Locate the cell with the specified text and output its (X, Y) center coordinate. 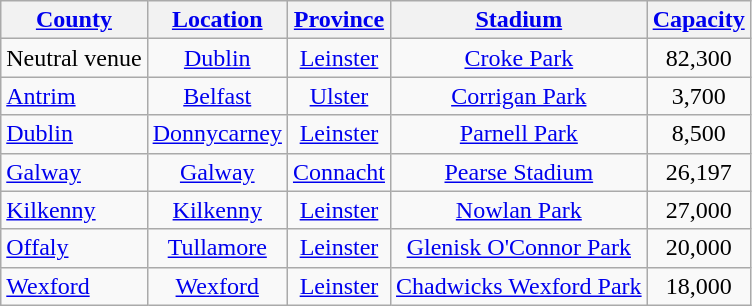
Pearse Stadium (518, 172)
County (74, 20)
26,197 (698, 172)
Connacht (338, 172)
18,000 (698, 286)
Province (338, 20)
Croke Park (518, 58)
Glenisk O'Connor Park (518, 248)
Ulster (338, 96)
Capacity (698, 20)
Chadwicks Wexford Park (518, 286)
Belfast (217, 96)
Neutral venue (74, 58)
8,500 (698, 134)
Tullamore (217, 248)
Donnycarney (217, 134)
20,000 (698, 248)
Nowlan Park (518, 210)
Stadium (518, 20)
Antrim (74, 96)
82,300 (698, 58)
Parnell Park (518, 134)
Offaly (74, 248)
Corrigan Park (518, 96)
27,000 (698, 210)
Location (217, 20)
3,700 (698, 96)
